Locate the cell with the specified text and output its [x, y] center coordinate. 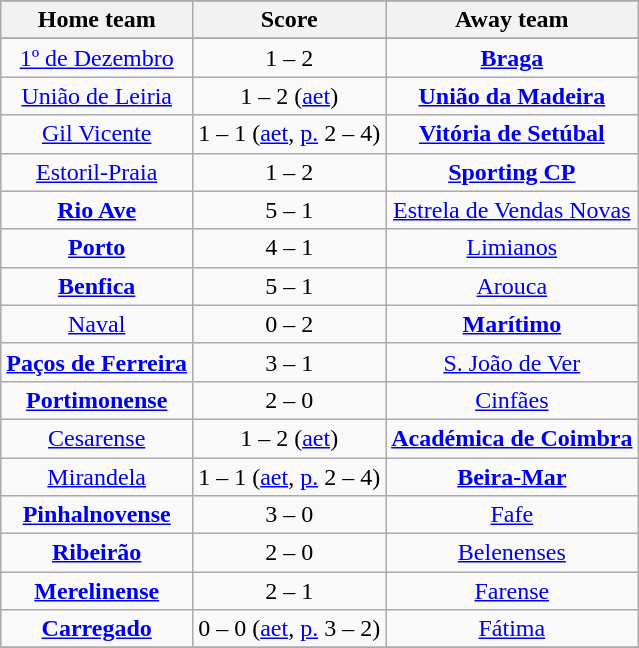
Ribeirão [97, 553]
Rio Ave [97, 210]
Paços de Ferreira [97, 362]
Beira-Mar [512, 477]
Braga [512, 58]
Naval [97, 324]
Belenenses [512, 553]
4 – 1 [290, 248]
Home team [97, 20]
Cesarense [97, 438]
Gil Vicente [97, 134]
Fátima [512, 629]
Estrela de Vendas Novas [512, 210]
2 – 1 [290, 591]
Vitória de Setúbal [512, 134]
1º de Dezembro [97, 58]
Porto [97, 248]
3 – 0 [290, 515]
Arouca [512, 286]
Carregado [97, 629]
Mirandela [97, 477]
3 – 1 [290, 362]
Farense [512, 591]
Sporting CP [512, 172]
Benfica [97, 286]
Estoril-Praia [97, 172]
Fafe [512, 515]
Score [290, 20]
S. João de Ver [512, 362]
União da Madeira [512, 96]
0 – 2 [290, 324]
Limianos [512, 248]
Marítimo [512, 324]
Away team [512, 20]
Pinhalnovense [97, 515]
União de Leiria [97, 96]
Merelinense [97, 591]
0 – 0 (aet, p. 3 – 2) [290, 629]
Portimonense [97, 400]
Académica de Coimbra [512, 438]
Cinfães [512, 400]
